Extract the [x, y] coordinate from the center of the cell holding the provided text.  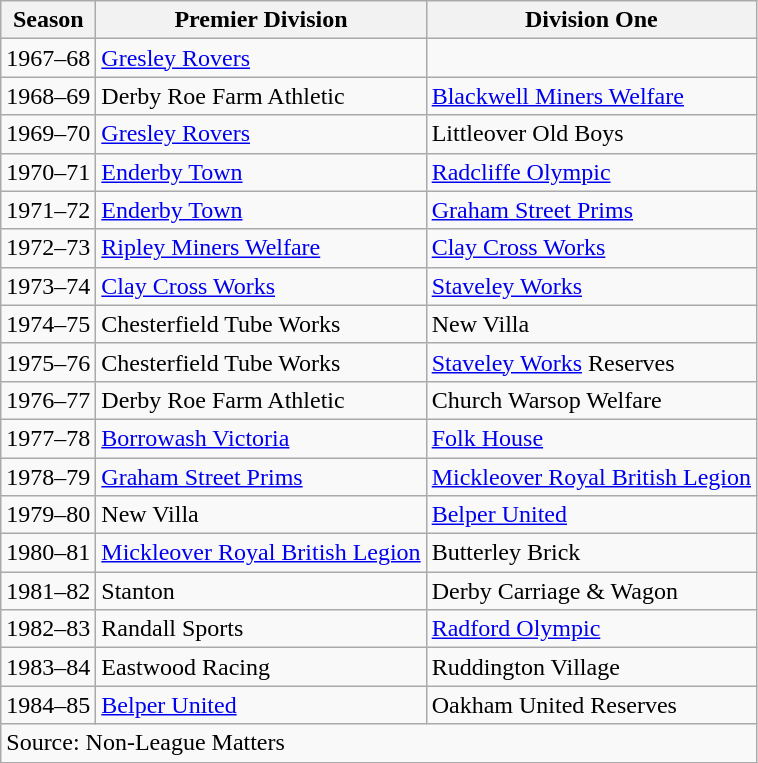
1977–78 [48, 438]
Folk House [591, 438]
Staveley Works [591, 286]
Butterley Brick [591, 553]
1975–76 [48, 362]
Source: Non-League Matters [379, 743]
Radford Olympic [591, 629]
Oakham United Reserves [591, 705]
1979–80 [48, 515]
Derby Carriage & Wagon [591, 591]
1972–73 [48, 248]
1970–71 [48, 172]
Stanton [261, 591]
Staveley Works Reserves [591, 362]
1968–69 [48, 96]
Ripley Miners Welfare [261, 248]
Church Warsop Welfare [591, 400]
1967–68 [48, 58]
1973–74 [48, 286]
Ruddington Village [591, 667]
1978–79 [48, 477]
Division One [591, 20]
Borrowash Victoria [261, 438]
1980–81 [48, 553]
1971–72 [48, 210]
Eastwood Racing [261, 667]
Littleover Old Boys [591, 134]
1984–85 [48, 705]
1974–75 [48, 324]
1981–82 [48, 591]
Blackwell Miners Welfare [591, 96]
Randall Sports [261, 629]
Radcliffe Olympic [591, 172]
1983–84 [48, 667]
Premier Division [261, 20]
1982–83 [48, 629]
Season [48, 20]
1976–77 [48, 400]
1969–70 [48, 134]
